Find where the given text appears and provide that cell's center as [x, y] coordinate. 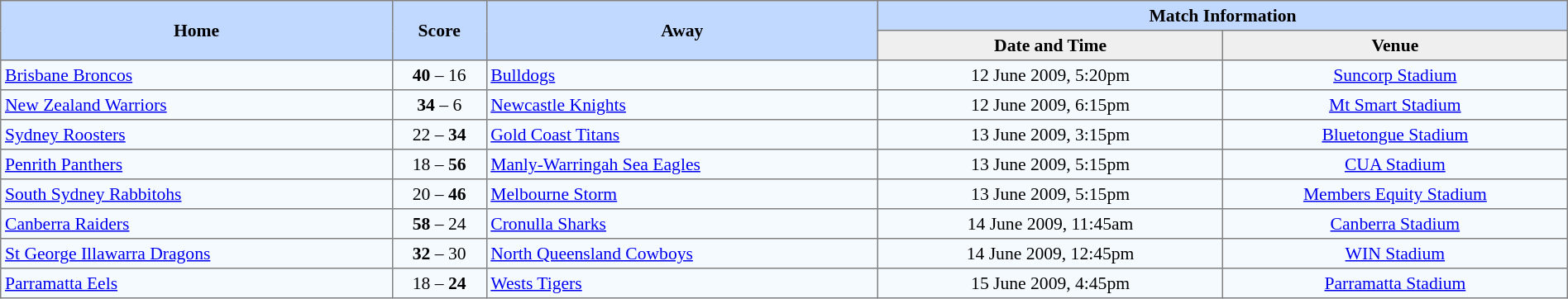
Members Equity Stadium [1394, 194]
St George Illawarra Dragons [197, 254]
Cronulla Sharks [682, 224]
WIN Stadium [1394, 254]
Match Information [1223, 16]
12 June 2009, 5:20pm [1050, 75]
Brisbane Broncos [197, 75]
Bulldogs [682, 75]
Bluetongue Stadium [1394, 135]
Parramatta Stadium [1394, 283]
Sydney Roosters [197, 135]
Canberra Raiders [197, 224]
North Queensland Cowboys [682, 254]
Gold Coast Titans [682, 135]
34 – 6 [439, 105]
12 June 2009, 6:15pm [1050, 105]
South Sydney Rabbitohs [197, 194]
18 – 56 [439, 164]
58 – 24 [439, 224]
32 – 30 [439, 254]
Manly-Warringah Sea Eagles [682, 164]
18 – 24 [439, 283]
Canberra Stadium [1394, 224]
20 – 46 [439, 194]
Score [439, 31]
13 June 2009, 3:15pm [1050, 135]
Wests Tigers [682, 283]
Venue [1394, 45]
Mt Smart Stadium [1394, 105]
Suncorp Stadium [1394, 75]
Penrith Panthers [197, 164]
15 June 2009, 4:45pm [1050, 283]
Away [682, 31]
CUA Stadium [1394, 164]
Home [197, 31]
Melbourne Storm [682, 194]
14 June 2009, 12:45pm [1050, 254]
Newcastle Knights [682, 105]
40 – 16 [439, 75]
Parramatta Eels [197, 283]
22 – 34 [439, 135]
14 June 2009, 11:45am [1050, 224]
Date and Time [1050, 45]
New Zealand Warriors [197, 105]
